Locate the cell with the specified text and output its (X, Y) center coordinate. 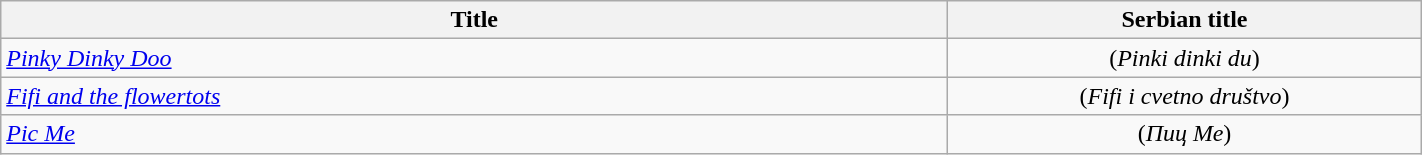
(Пиц Ме) (1185, 134)
Serbian title (1185, 20)
Title (474, 20)
Fifi and the flowertots (474, 96)
Pic Me (474, 134)
Pinky Dinky Doo (474, 58)
(Fifi i cvetno društvo) (1185, 96)
(Pinki dinki du) (1185, 58)
